Return the (x, y) coordinate for the center point of the cell that contains the specified text.  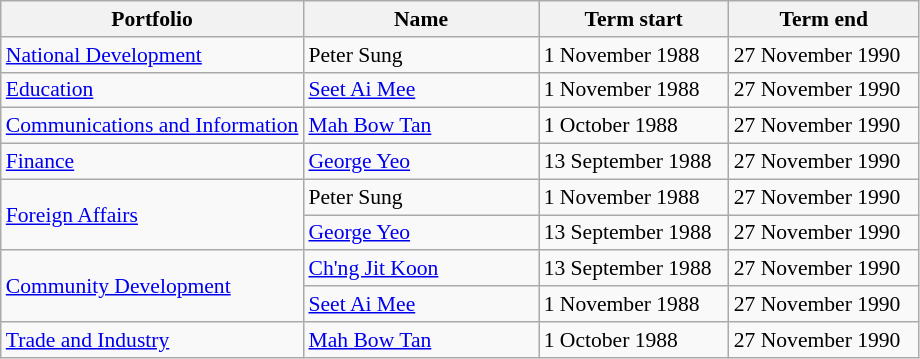
Ch'ng Jit Koon (420, 269)
Term end (824, 19)
Community Development (152, 286)
Foreign Affairs (152, 214)
National Development (152, 55)
Name (420, 19)
Communications and Information (152, 126)
Education (152, 90)
Finance (152, 162)
Term start (634, 19)
Trade and Industry (152, 340)
Portfolio (152, 19)
